Return [X, Y] of the center of cell containing provided text 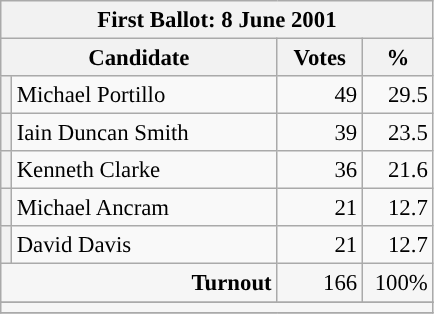
100% [398, 283]
166 [320, 283]
Turnout [139, 283]
36 [320, 170]
Iain Duncan Smith [144, 133]
Votes [320, 58]
First Ballot: 8 June 2001 [217, 20]
49 [320, 95]
21.6 [398, 170]
23.5 [398, 133]
39 [320, 133]
29.5 [398, 95]
Michael Portillo [144, 95]
Kenneth Clarke [144, 170]
Candidate [139, 58]
Michael Ancram [144, 208]
% [398, 58]
David Davis [144, 245]
